From the cell containing the given text, extract its center point as [x, y] coordinate. 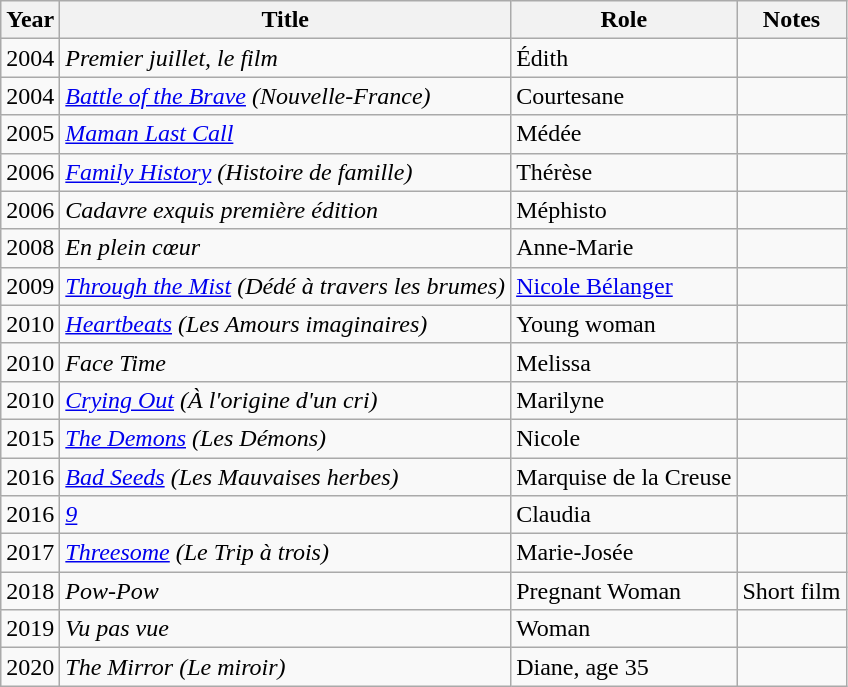
2020 [30, 667]
Édith [624, 58]
Courtesane [624, 96]
Melissa [624, 362]
Woman [624, 629]
Through the Mist (Dédé à travers les brumes) [286, 286]
2019 [30, 629]
Thérèse [624, 172]
Crying Out (À l'origine d'un cri) [286, 400]
2018 [30, 591]
Vu pas vue [286, 629]
Bad Seeds (Les Mauvaises herbes) [286, 477]
Marquise de la Creuse [624, 477]
2008 [30, 248]
2005 [30, 134]
Claudia [624, 515]
Year [30, 20]
Maman Last Call [286, 134]
Anne-Marie [624, 248]
Pregnant Woman [624, 591]
Méphisto [624, 210]
Face Time [286, 362]
Pow-Pow [286, 591]
Role [624, 20]
Diane, age 35 [624, 667]
Nicole [624, 438]
Battle of the Brave (Nouvelle-France) [286, 96]
The Mirror (Le miroir) [286, 667]
2017 [30, 553]
Title [286, 20]
En plein cœur [286, 248]
2009 [30, 286]
9 [286, 515]
Short film [792, 591]
Premier juillet, le film [286, 58]
Family History (Histoire de famille) [286, 172]
Cadavre exquis première édition [286, 210]
Notes [792, 20]
Heartbeats (Les Amours imaginaires) [286, 324]
The Demons (Les Démons) [286, 438]
2015 [30, 438]
Threesome (Le Trip à trois) [286, 553]
Young woman [624, 324]
Marilyne [624, 400]
Marie-Josée [624, 553]
Nicole Bélanger [624, 286]
Médée [624, 134]
